Scan for the cell matching the given text and deliver its [X, Y] coordinate at center. 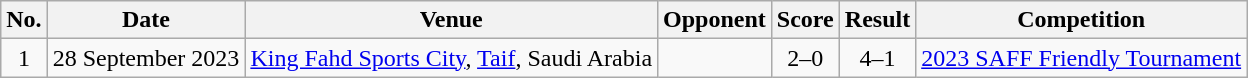
Result [877, 20]
Date [146, 20]
1 [24, 58]
4–1 [877, 58]
Competition [1082, 20]
28 September 2023 [146, 58]
Score [805, 20]
King Fahd Sports City, Taif, Saudi Arabia [452, 58]
Venue [452, 20]
No. [24, 20]
Opponent [715, 20]
2–0 [805, 58]
2023 SAFF Friendly Tournament [1082, 58]
